Extract the [x, y] coordinate from the center of the cell holding the provided text.  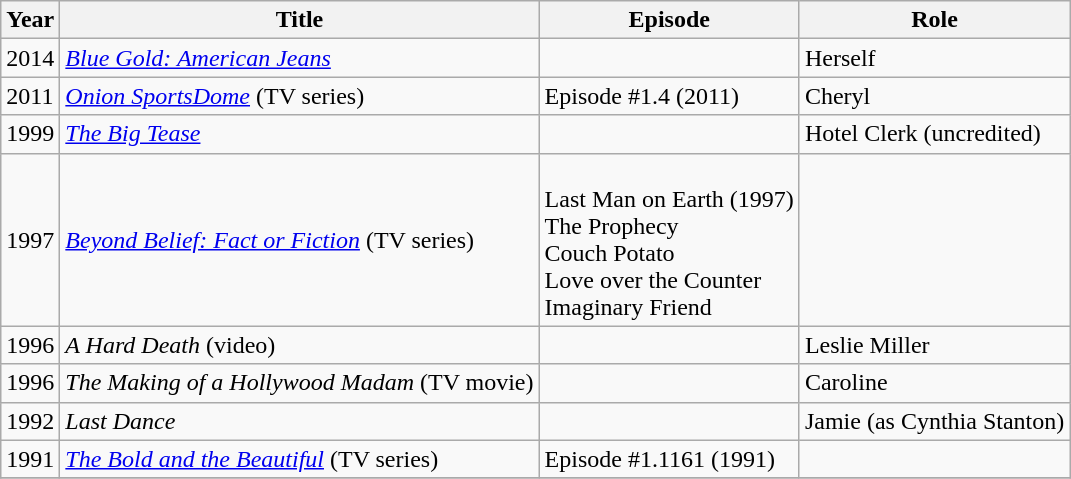
A Hard Death (video) [300, 345]
Title [300, 20]
Episode [669, 20]
Leslie Miller [934, 345]
Year [30, 20]
Beyond Belief: Fact or Fiction (TV series) [300, 240]
The Big Tease [300, 134]
1992 [30, 421]
Last Man on Earth (1997) The Prophecy Couch Potato Love over the Counter Imaginary Friend [669, 240]
Last Dance [300, 421]
Role [934, 20]
The Bold and the Beautiful (TV series) [300, 459]
2014 [30, 58]
Caroline [934, 383]
Onion SportsDome (TV series) [300, 96]
Cheryl [934, 96]
1999 [30, 134]
Blue Gold: American Jeans [300, 58]
1997 [30, 240]
Hotel Clerk (uncredited) [934, 134]
2011 [30, 96]
The Making of a Hollywood Madam (TV movie) [300, 383]
1991 [30, 459]
Jamie (as Cynthia Stanton) [934, 421]
Episode #1.4 (2011) [669, 96]
Episode #1.1161 (1991) [669, 459]
Herself [934, 58]
